Locate the cell with the specified text and output its [x, y] center coordinate. 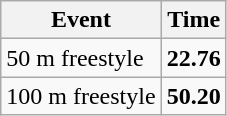
Time [194, 20]
Event [81, 20]
100 m freestyle [81, 96]
50 m freestyle [81, 58]
22.76 [194, 58]
50.20 [194, 96]
